Find where the given text appears and provide that cell's center as (x, y) coordinate. 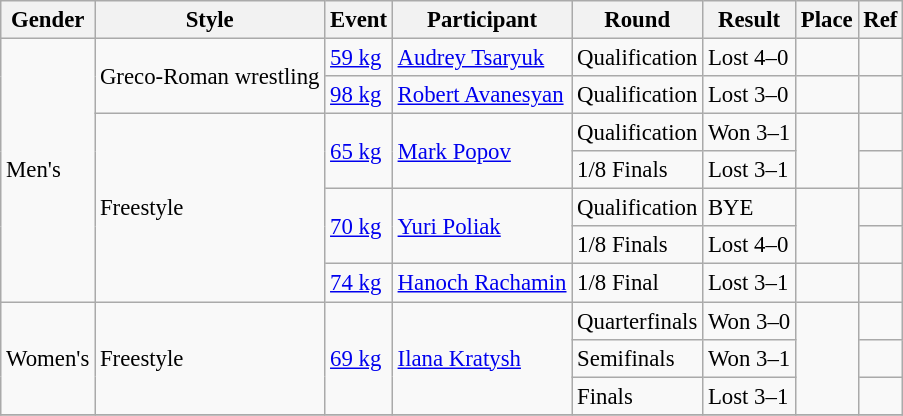
Hanoch Rachamin (482, 283)
Round (638, 20)
69 kg (359, 358)
Mark Popov (482, 152)
Women's (48, 358)
74 kg (359, 283)
65 kg (359, 152)
Style (210, 20)
59 kg (359, 58)
70 kg (359, 226)
Gender (48, 20)
BYE (750, 208)
98 kg (359, 95)
Men's (48, 170)
Greco-Roman wrestling (210, 76)
Ilana Kratysh (482, 358)
Robert Avanesyan (482, 95)
Result (750, 20)
Quarterfinals (638, 321)
Won 3–0 (750, 321)
Event (359, 20)
Semifinals (638, 358)
Ref (880, 20)
1/8 Final (638, 283)
Yuri Poliak (482, 226)
Participant (482, 20)
Place (827, 20)
Audrey Tsaryuk (482, 58)
Lost 3–0 (750, 95)
Finals (638, 396)
